Capture the cell that displays the provided text and extract its [X, Y] central coordinate. 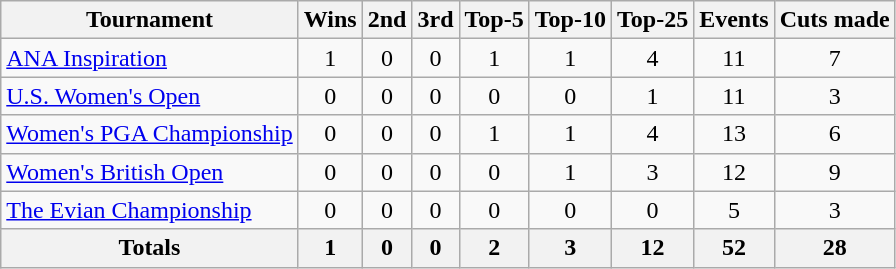
Women's British Open [150, 172]
Totals [150, 248]
2 [494, 248]
Top-10 [570, 20]
Top-5 [494, 20]
Top-25 [652, 20]
7 [834, 58]
13 [734, 134]
5 [734, 210]
Wins [330, 20]
28 [834, 248]
3rd [436, 20]
2nd [387, 20]
52 [734, 248]
9 [834, 172]
Women's PGA Championship [150, 134]
ANA Inspiration [150, 58]
Tournament [150, 20]
Events [734, 20]
6 [834, 134]
Cuts made [834, 20]
The Evian Championship [150, 210]
U.S. Women's Open [150, 96]
